Return (x, y) of the center of cell containing provided text 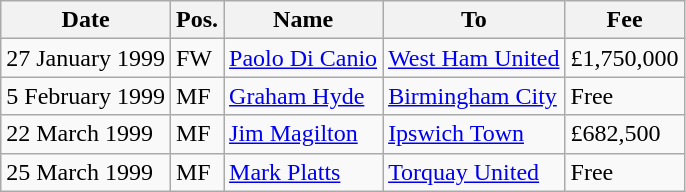
Graham Hyde (304, 96)
22 March 1999 (86, 134)
Torquay United (474, 172)
To (474, 20)
Date (86, 20)
Ipswich Town (474, 134)
Birmingham City (474, 96)
FW (196, 58)
£682,500 (624, 134)
Jim Magilton (304, 134)
Fee (624, 20)
25 March 1999 (86, 172)
Paolo Di Canio (304, 58)
27 January 1999 (86, 58)
£1,750,000 (624, 58)
Name (304, 20)
West Ham United (474, 58)
Mark Platts (304, 172)
5 February 1999 (86, 96)
Pos. (196, 20)
